Locate the cell with the specified text and output its [x, y] center coordinate. 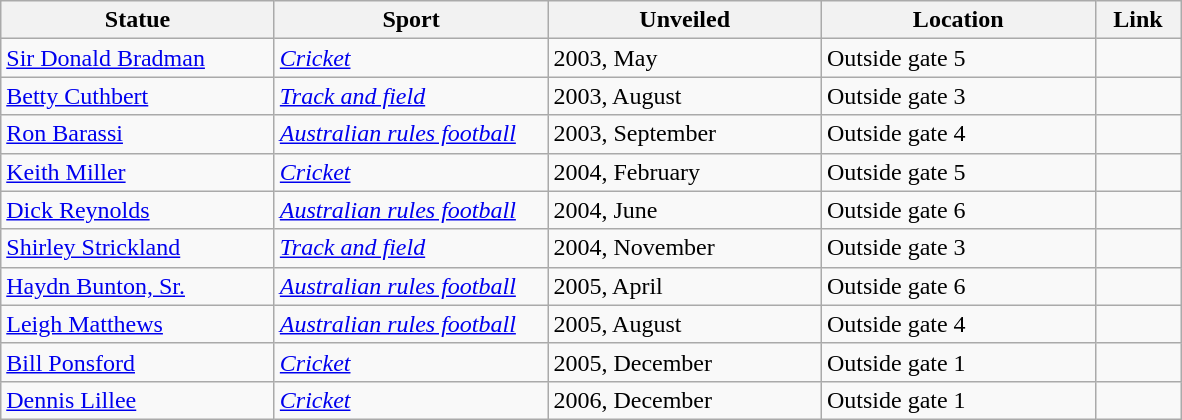
Sir Donald Bradman [138, 58]
2005, August [685, 324]
2004, November [685, 248]
Link [1138, 20]
Sport [411, 20]
2006, December [685, 400]
Betty Cuthbert [138, 96]
Location [958, 20]
Ron Barassi [138, 134]
Dick Reynolds [138, 210]
Haydn Bunton, Sr. [138, 286]
2004, June [685, 210]
Statue [138, 20]
Unveiled [685, 20]
2003, August [685, 96]
Dennis Lillee [138, 400]
2003, May [685, 58]
Leigh Matthews [138, 324]
2005, April [685, 286]
Bill Ponsford [138, 362]
2003, September [685, 134]
Keith Miller [138, 172]
2005, December [685, 362]
Shirley Strickland [138, 248]
2004, February [685, 172]
